Extract the [x, y] coordinate from the center of the cell holding the provided text.  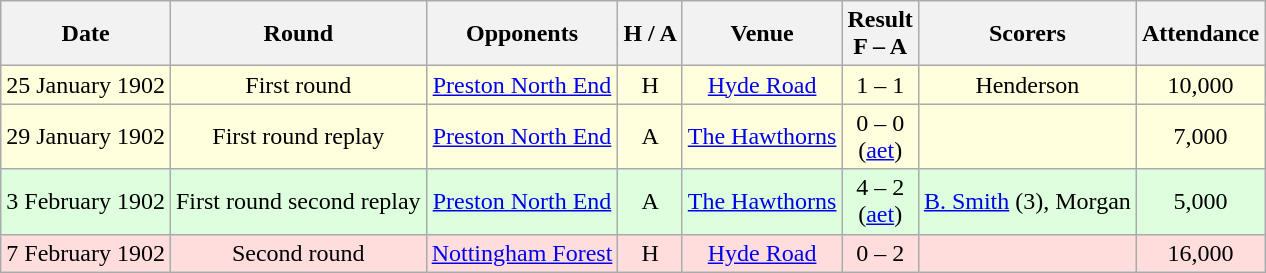
First round [298, 85]
7 February 1902 [86, 253]
First round second replay [298, 202]
ResultF – A [880, 34]
3 February 1902 [86, 202]
Henderson [1027, 85]
Second round [298, 253]
H / A [650, 34]
16,000 [1200, 253]
0 – 0(aet) [880, 136]
Scorers [1027, 34]
4 – 2(aet) [880, 202]
Nottingham Forest [522, 253]
5,000 [1200, 202]
10,000 [1200, 85]
First round replay [298, 136]
1 – 1 [880, 85]
B. Smith (3), Morgan [1027, 202]
Round [298, 34]
29 January 1902 [86, 136]
0 – 2 [880, 253]
Attendance [1200, 34]
Opponents [522, 34]
7,000 [1200, 136]
Venue [762, 34]
25 January 1902 [86, 85]
Date [86, 34]
